Search for the cell housing the specified text and yield its [x, y] center coordinate. 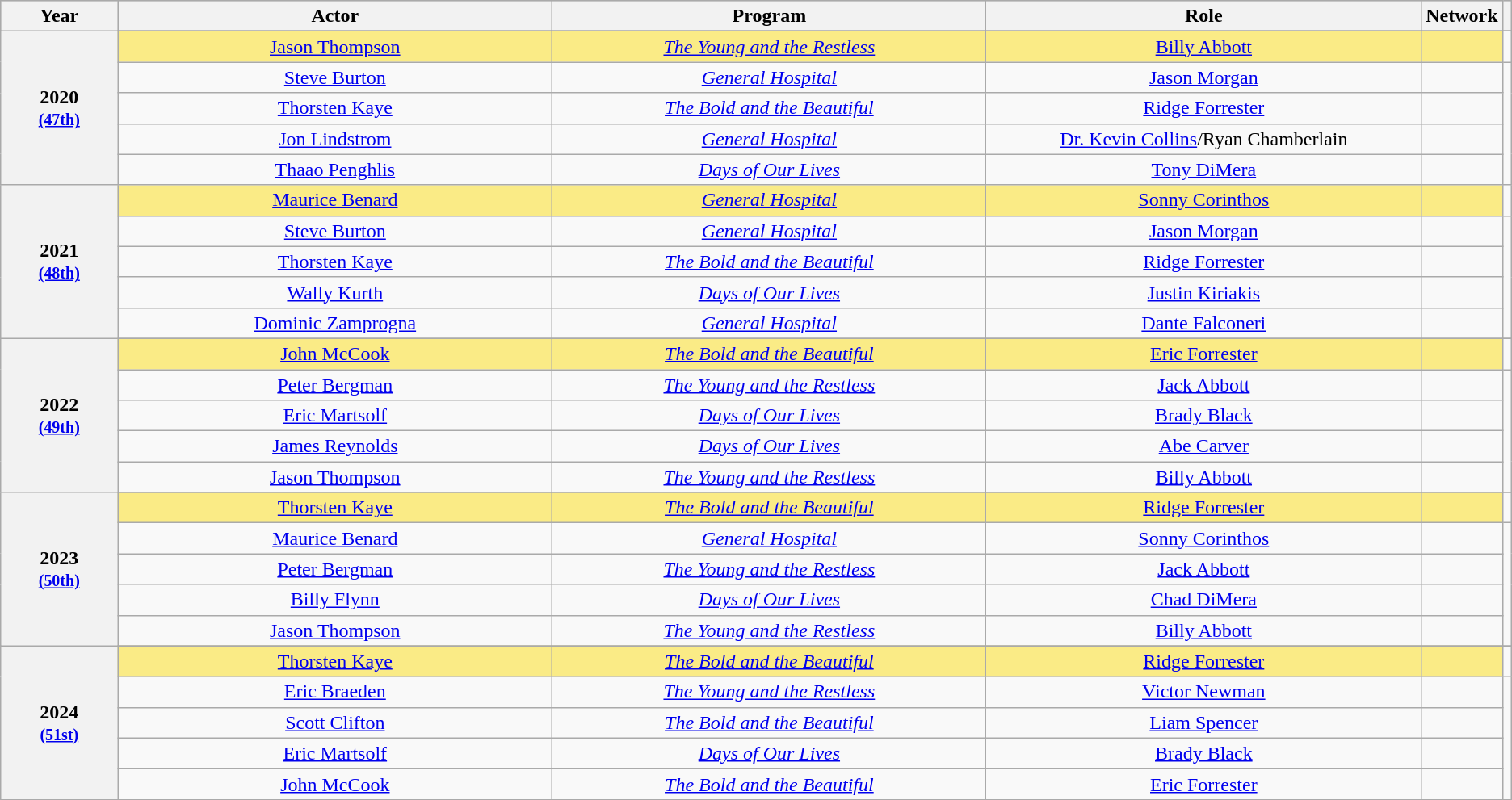
2022 (49th) [60, 415]
Wally Kurth [335, 292]
Justin Kiriakis [1203, 292]
Year [60, 16]
Actor [335, 16]
James Reynolds [335, 446]
Network [1462, 16]
Dr. Kevin Collins/Ryan Chamberlain [1203, 139]
Dante Falconeri [1203, 323]
Role [1203, 16]
2024 (51st) [60, 723]
Eric Braeden [335, 692]
Tony DiMera [1203, 170]
Scott Clifton [335, 723]
2020 (47th) [60, 108]
Dominic Zamprogna [335, 323]
2023 (50th) [60, 569]
Liam Spencer [1203, 723]
Thaao Penghlis [335, 170]
Chad DiMera [1203, 600]
Program [769, 16]
2021 (48th) [60, 262]
Abe Carver [1203, 446]
Victor Newman [1203, 692]
Jon Lindstrom [335, 139]
Billy Flynn [335, 600]
